Pinpoint the cell where the given text exists, returning its (X, Y) midpoint coordinate. 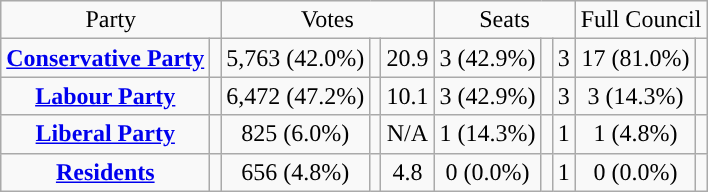
1 (14.3%) (488, 134)
17 (81.0%) (636, 58)
Residents (106, 172)
Conservative Party (106, 58)
Liberal Party (106, 134)
10.1 (408, 96)
656 (4.8%) (296, 172)
Labour Party (106, 96)
1 (4.8%) (636, 134)
4.8 (408, 172)
N/A (408, 134)
Seats (504, 20)
Full Council (641, 20)
Votes (328, 20)
3 (14.3%) (636, 96)
825 (6.0%) (296, 134)
6,472 (47.2%) (296, 96)
5,763 (42.0%) (296, 58)
20.9 (408, 58)
Party (111, 20)
